Locate the cell with the specified text and output its [x, y] center coordinate. 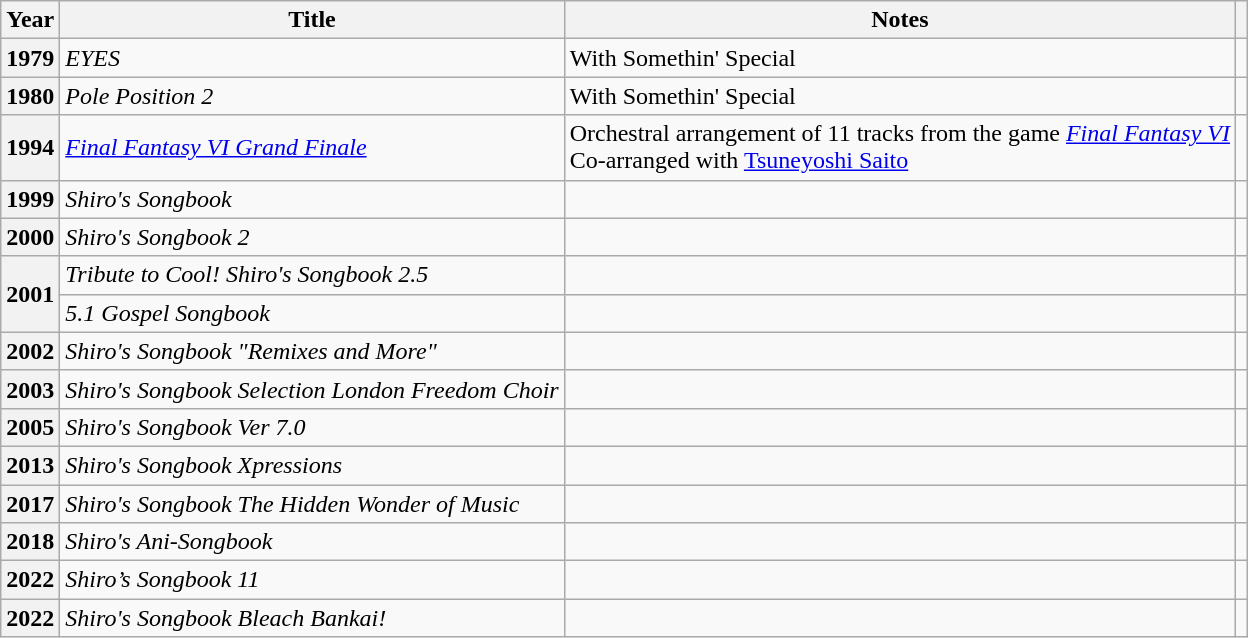
2018 [30, 542]
Shiro's Songbook The Hidden Wonder of Music [312, 503]
Shiro's Songbook [312, 199]
Title [312, 20]
Shiro’s Songbook 11 [312, 580]
2002 [30, 351]
Notes [900, 20]
2003 [30, 389]
Final Fantasy VI Grand Finale [312, 148]
2000 [30, 237]
2017 [30, 503]
Pole Position 2 [312, 96]
1994 [30, 148]
5.1 Gospel Songbook [312, 313]
Shiro's Songbook Selection London Freedom Choir [312, 389]
Orchestral arrangement of 11 tracks from the game Final Fantasy VICo-arranged with Tsuneyoshi Saito [900, 148]
2013 [30, 465]
Tribute to Cool! Shiro's Songbook 2.5 [312, 275]
Shiro's Songbook "Remixes and More" [312, 351]
1980 [30, 96]
2001 [30, 294]
1979 [30, 58]
Shiro's Songbook Bleach Bankai! [312, 618]
2005 [30, 427]
Shiro's Songbook Xpressions [312, 465]
EYES [312, 58]
Shiro's Songbook Ver 7.0 [312, 427]
Shiro's Songbook 2 [312, 237]
Shiro's Ani-Songbook [312, 542]
1999 [30, 199]
Year [30, 20]
